Return the [x, y] coordinate for the center point of the cell that contains the specified text.  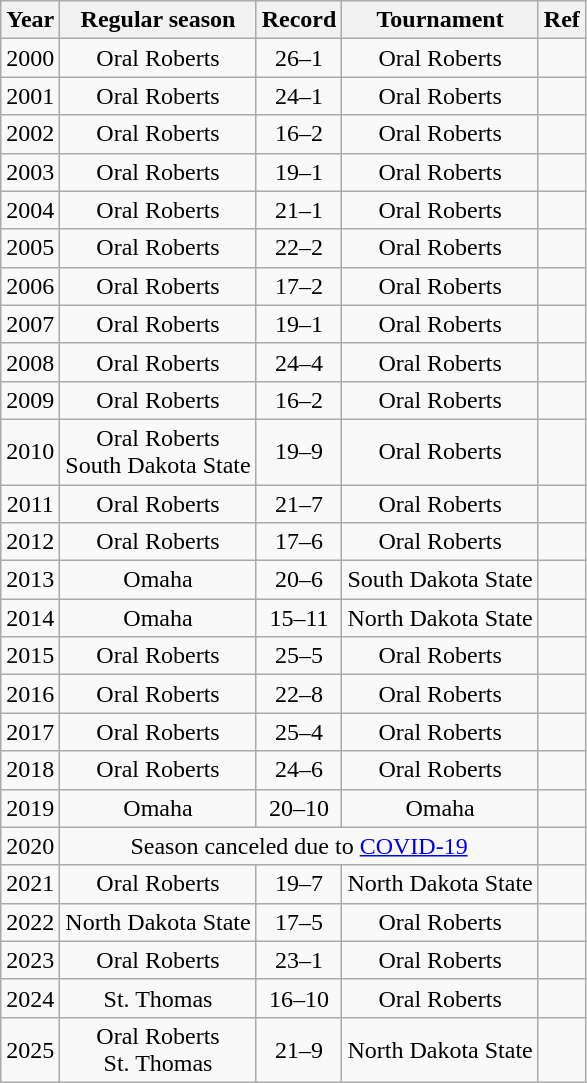
25–4 [299, 732]
2010 [30, 452]
Tournament [440, 20]
22–2 [299, 248]
Record [299, 20]
21–1 [299, 210]
17–5 [299, 922]
2012 [30, 542]
2002 [30, 134]
Ref [562, 20]
2024 [30, 998]
2005 [30, 248]
21–9 [299, 1050]
2018 [30, 770]
2013 [30, 580]
20–10 [299, 808]
Regular season [158, 20]
2017 [30, 732]
21–7 [299, 503]
2015 [30, 656]
2022 [30, 922]
25–5 [299, 656]
2019 [30, 808]
22–8 [299, 694]
16–10 [299, 998]
2008 [30, 362]
South Dakota State [440, 580]
2023 [30, 960]
24–1 [299, 96]
2000 [30, 58]
2001 [30, 96]
17–2 [299, 286]
15–11 [299, 618]
2025 [30, 1050]
17–6 [299, 542]
Oral RobertsSt. Thomas [158, 1050]
Season canceled due to COVID-19 [299, 846]
24–6 [299, 770]
2009 [30, 400]
2011 [30, 503]
2006 [30, 286]
26–1 [299, 58]
23–1 [299, 960]
Year [30, 20]
2004 [30, 210]
St. Thomas [158, 998]
2016 [30, 694]
24–4 [299, 362]
2007 [30, 324]
2021 [30, 884]
19–7 [299, 884]
2003 [30, 172]
2014 [30, 618]
20–6 [299, 580]
Oral RobertsSouth Dakota State [158, 452]
2020 [30, 846]
19–9 [299, 452]
